For the text-containing cell, return its midpoint in [X, Y] coordinate format. 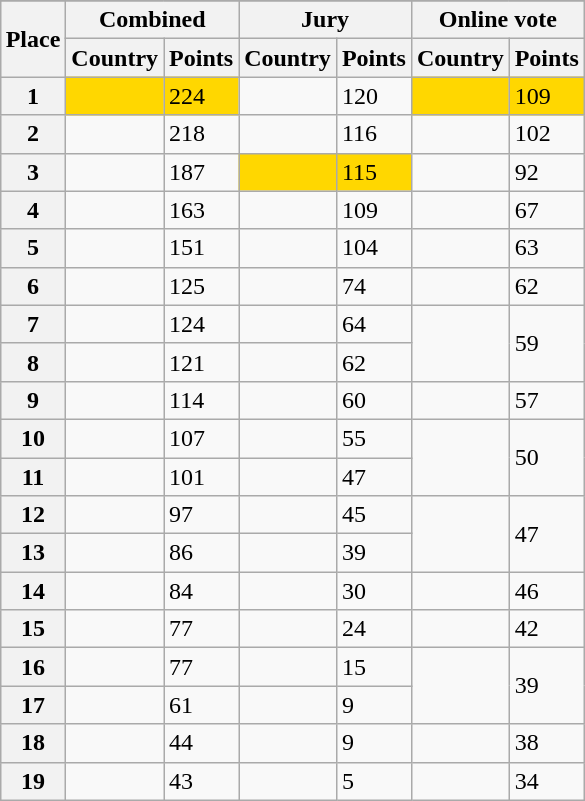
45 [374, 515]
163 [202, 210]
Jury [326, 20]
187 [202, 172]
3 [33, 172]
12 [33, 515]
34 [546, 781]
59 [546, 343]
30 [374, 591]
120 [374, 96]
38 [546, 743]
8 [33, 362]
57 [546, 400]
107 [202, 438]
55 [374, 438]
116 [374, 134]
6 [33, 286]
67 [546, 210]
64 [374, 324]
74 [374, 286]
124 [202, 324]
16 [33, 667]
97 [202, 515]
24 [374, 629]
42 [546, 629]
1 [33, 96]
101 [202, 477]
2 [33, 134]
4 [33, 210]
63 [546, 248]
60 [374, 400]
46 [546, 591]
Place [33, 39]
10 [33, 438]
11 [33, 477]
115 [374, 172]
151 [202, 248]
44 [202, 743]
92 [546, 172]
224 [202, 96]
17 [33, 705]
102 [546, 134]
Combined [152, 20]
18 [33, 743]
84 [202, 591]
125 [202, 286]
19 [33, 781]
86 [202, 553]
121 [202, 362]
50 [546, 457]
114 [202, 400]
Online vote [498, 20]
43 [202, 781]
218 [202, 134]
13 [33, 553]
104 [374, 248]
61 [202, 705]
14 [33, 591]
7 [33, 324]
